Capture the cell that displays the provided text and extract its (x, y) central coordinate. 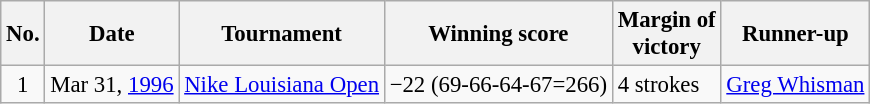
Winning score (498, 34)
−22 (69-66-64-67=266) (498, 85)
Mar 31, 1996 (112, 85)
No. (23, 34)
4 strokes (666, 85)
Nike Louisiana Open (282, 85)
1 (23, 85)
Date (112, 34)
Greg Whisman (796, 85)
Tournament (282, 34)
Runner-up (796, 34)
Margin ofvictory (666, 34)
